Output the [x, y] coordinate of the center of the cell containing the given text.  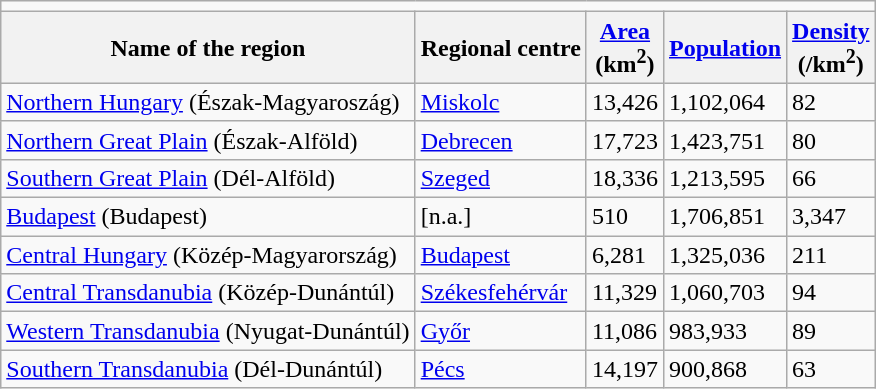
Miskolc [500, 102]
Southern Transdanubia (Dél-Dunántúl) [208, 369]
1,213,595 [724, 178]
1,706,851 [724, 217]
6,281 [624, 255]
1,060,703 [724, 293]
Székesfehérvár [500, 293]
Budapest (Budapest) [208, 217]
211 [831, 255]
Area (km2) [624, 48]
14,197 [624, 369]
510 [624, 217]
63 [831, 369]
11,086 [624, 331]
Population [724, 48]
983,933 [724, 331]
Name of the region [208, 48]
Debrecen [500, 140]
89 [831, 331]
Southern Great Plain (Dél-Alföld) [208, 178]
[n.a.] [500, 217]
94 [831, 293]
66 [831, 178]
82 [831, 102]
900,868 [724, 369]
18,336 [624, 178]
11,329 [624, 293]
Szeged [500, 178]
1,423,751 [724, 140]
1,102,064 [724, 102]
Pécs [500, 369]
Budapest [500, 255]
80 [831, 140]
Central Transdanubia (Közép-Dunántúl) [208, 293]
Regional centre [500, 48]
17,723 [624, 140]
13,426 [624, 102]
Central Hungary (Közép-Magyarország) [208, 255]
3,347 [831, 217]
Northern Great Plain (Észak-Alföld) [208, 140]
Győr [500, 331]
1,325,036 [724, 255]
Western Transdanubia (Nyugat-Dunántúl) [208, 331]
Density(/km2) [831, 48]
Northern Hungary (Észak-Magyaroszág) [208, 102]
